Return the [X, Y] coordinate for the center point of the cell that contains the specified text.  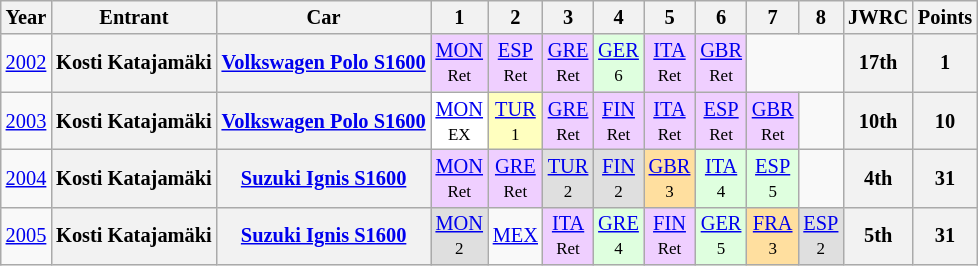
MON2 [460, 236]
3 [568, 17]
17th [878, 63]
Year [26, 17]
ITA4 [721, 178]
10 [945, 121]
GER6 [618, 63]
TUR1 [516, 121]
8 [820, 17]
GER5 [721, 236]
6 [721, 17]
5th [878, 236]
Entrant [134, 17]
TUR2 [568, 178]
Points [945, 17]
2 [516, 17]
Car [324, 17]
7 [773, 17]
FIN2 [618, 178]
10th [878, 121]
ESP2 [820, 236]
4th [878, 178]
2004 [26, 178]
4 [618, 17]
MEX [516, 236]
2005 [26, 236]
5 [670, 17]
GRE4 [618, 236]
ESP5 [773, 178]
JWRC [878, 17]
GBR3 [670, 178]
MONEX [460, 121]
2003 [26, 121]
FRA3 [773, 236]
2002 [26, 63]
